Determine the [x, y] coordinate at the center of the cell enclosing the given text.  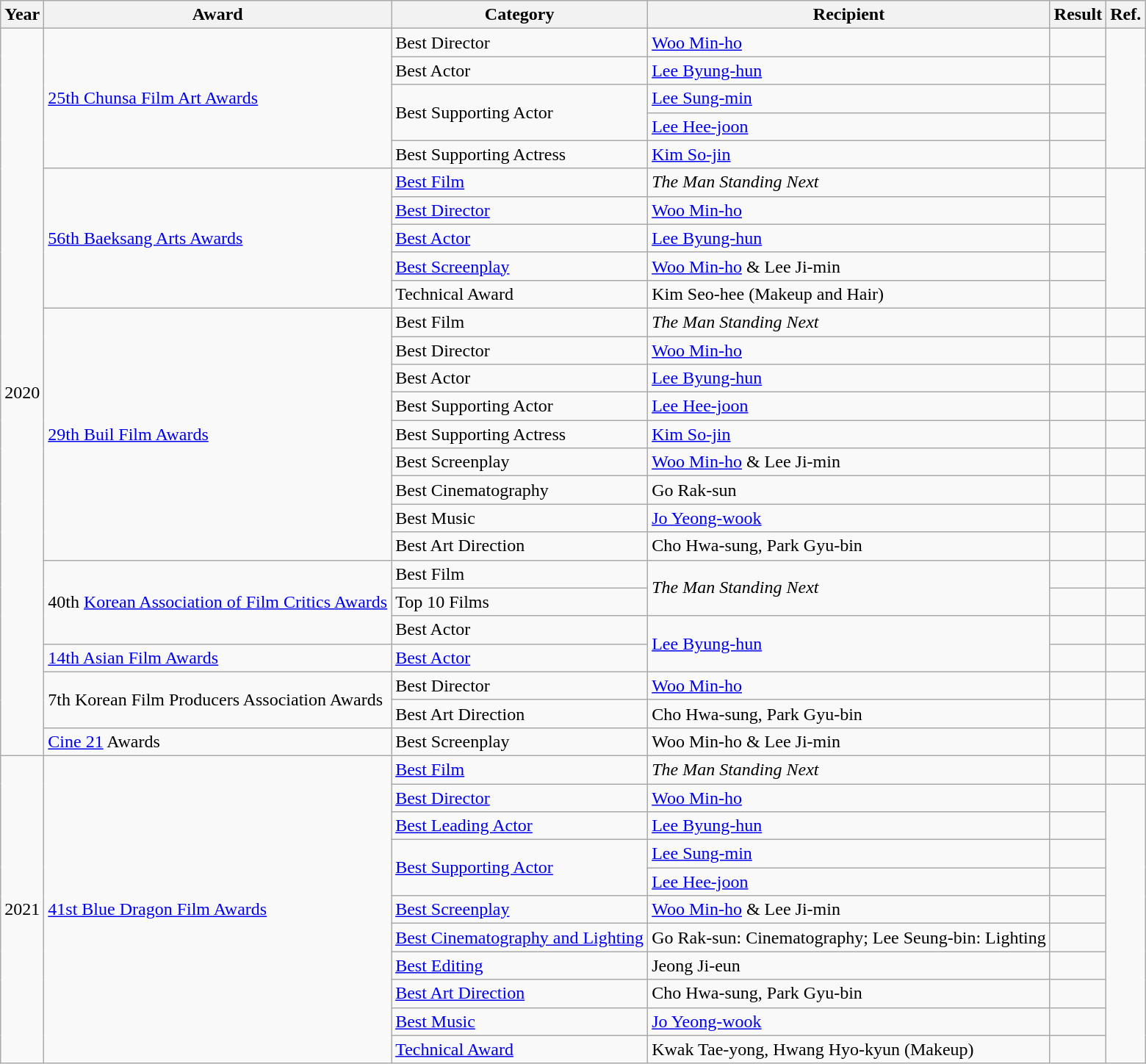
2020 [22, 392]
Best Cinematography [520, 490]
29th Buil Film Awards [217, 434]
Recipient [849, 15]
7th Korean Film Producers Association Awards [217, 700]
Best Leading Actor [520, 826]
Kwak Tae-yong, Hwang Hyo-kyun (Makeup) [849, 1049]
41st Blue Dragon Film Awards [217, 910]
Result [1078, 15]
Kim Seo-hee (Makeup and Hair) [849, 294]
25th Chunsa Film Art Awards [217, 98]
2021 [22, 910]
Cine 21 Awards [217, 741]
Go Rak-sun [849, 490]
Go Rak-sun: Cinematography; Lee Seung-bin: Lighting [849, 938]
Best Cinematography and Lighting [520, 938]
Category [520, 15]
56th Baeksang Arts Awards [217, 238]
Jeong Ji-eun [849, 966]
14th Asian Film Awards [217, 658]
Year [22, 15]
40th Korean Association of Film Critics Awards [217, 602]
Best Editing [520, 966]
Ref. [1125, 15]
Award [217, 15]
Top 10 Films [520, 602]
